Find where the given text appears and provide that cell's center as (X, Y) coordinate. 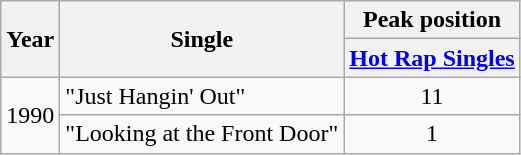
Hot Rap Singles (432, 58)
Year (30, 39)
1 (432, 134)
11 (432, 96)
Peak position (432, 20)
Single (202, 39)
"Looking at the Front Door" (202, 134)
"Just Hangin' Out" (202, 96)
1990 (30, 115)
